Locate the cell with the specified text and output its (X, Y) center coordinate. 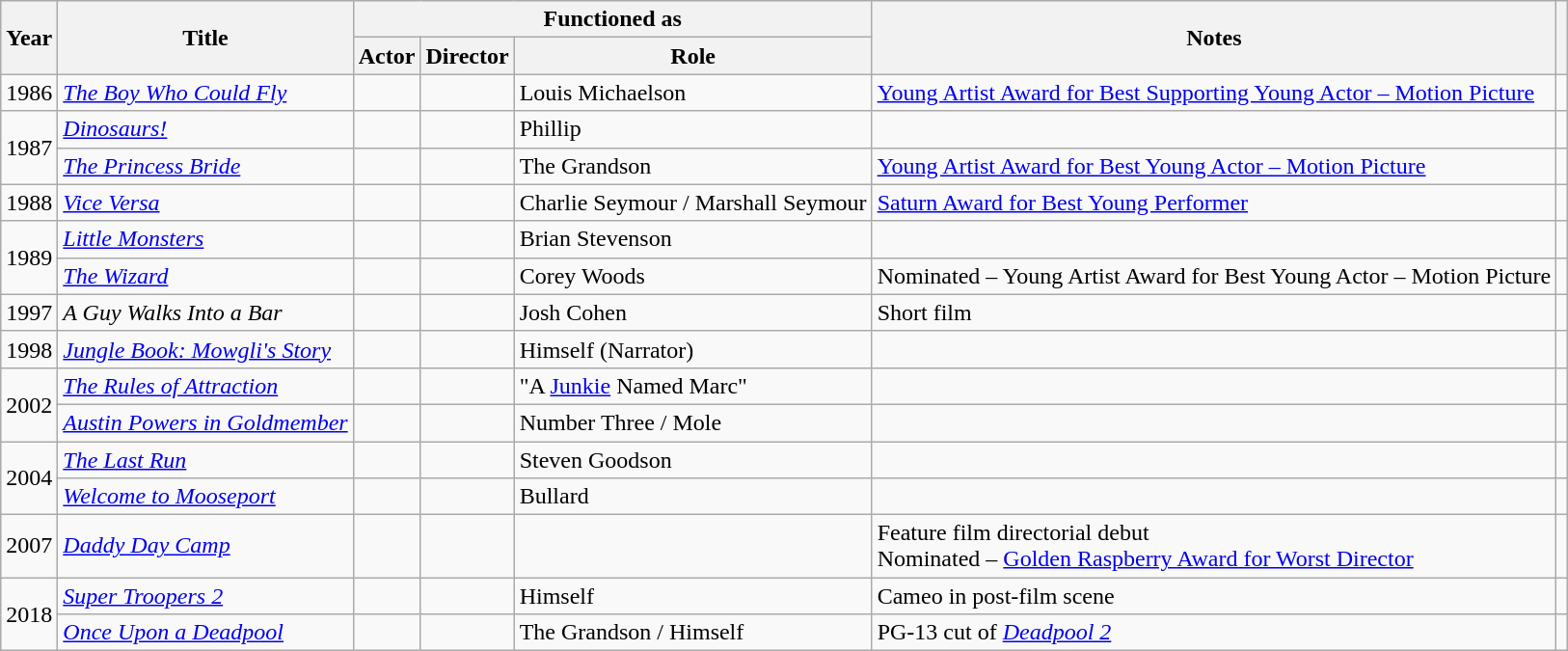
The Grandson (692, 166)
Year (29, 38)
Director (467, 56)
1997 (29, 312)
Number Three / Mole (692, 422)
1986 (29, 93)
Himself (Narrator) (692, 349)
Welcome to Mooseport (205, 497)
Vice Versa (205, 203)
Little Monsters (205, 239)
2004 (29, 478)
2018 (29, 614)
Austin Powers in Goldmember (205, 422)
2002 (29, 404)
Dinosaurs! (205, 129)
Josh Cohen (692, 312)
Himself (692, 596)
Cameo in post-film scene (1214, 596)
Bullard (692, 497)
Brian Stevenson (692, 239)
The Last Run (205, 460)
The Rules of Attraction (205, 386)
1988 (29, 203)
Nominated – Young Artist Award for Best Young Actor – Motion Picture (1214, 276)
The Wizard (205, 276)
Young Artist Award for Best Supporting Young Actor – Motion Picture (1214, 93)
1987 (29, 148)
Once Upon a Deadpool (205, 633)
1989 (29, 258)
Daddy Day Camp (205, 546)
Short film (1214, 312)
2007 (29, 546)
1998 (29, 349)
Feature film directorial debutNominated – Golden Raspberry Award for Worst Director (1214, 546)
Charlie Seymour / Marshall Seymour (692, 203)
The Princess Bride (205, 166)
Jungle Book: Mowgli's Story (205, 349)
Corey Woods (692, 276)
Actor (387, 56)
Louis Michaelson (692, 93)
The Grandson / Himself (692, 633)
Role (692, 56)
"A Junkie Named Marc" (692, 386)
PG-13 cut of Deadpool 2 (1214, 633)
Notes (1214, 38)
Phillip (692, 129)
The Boy Who Could Fly (205, 93)
A Guy Walks Into a Bar (205, 312)
Title (205, 38)
Functioned as (612, 19)
Steven Goodson (692, 460)
Super Troopers 2 (205, 596)
Young Artist Award for Best Young Actor – Motion Picture (1214, 166)
Saturn Award for Best Young Performer (1214, 203)
